Find where the given text appears and provide that cell's center as [x, y] coordinate. 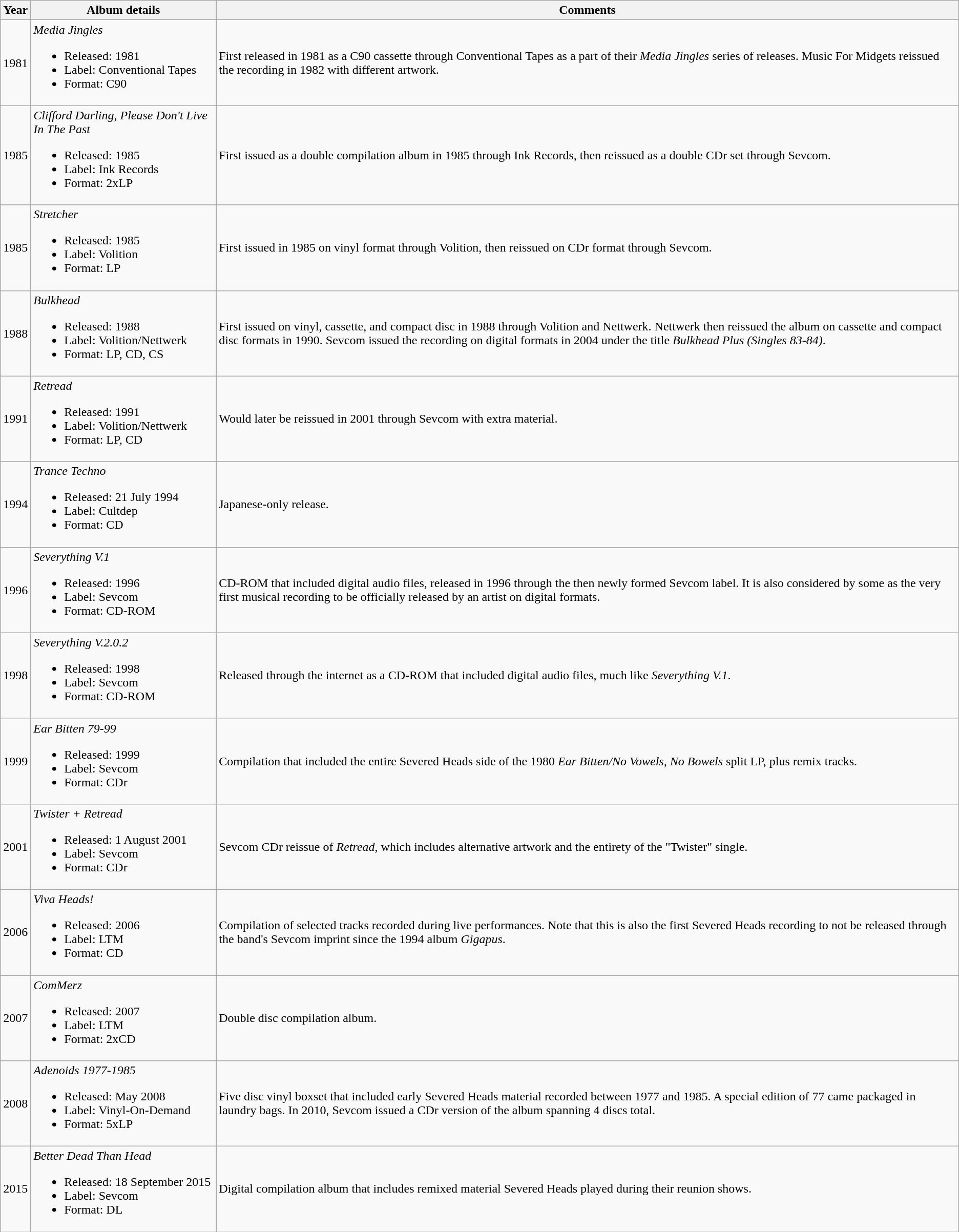
Adenoids 1977-1985Released: May 2008Label: Vinyl-On-DemandFormat: 5xLP [123, 1103]
Compilation that included the entire Severed Heads side of the 1980 Ear Bitten/No Vowels, No Bowels split LP, plus remix tracks. [588, 761]
1999 [15, 761]
2006 [15, 932]
Would later be reissued in 2001 through Sevcom with extra material. [588, 419]
First issued as a double compilation album in 1985 through Ink Records, then reissued as a double CDr set through Sevcom. [588, 155]
2015 [15, 1189]
RetreadReleased: 1991Label: Volition/NettwerkFormat: LP, CD [123, 419]
Digital compilation album that includes remixed material Severed Heads played during their reunion shows. [588, 1189]
Comments [588, 10]
Sevcom CDr reissue of Retread, which includes alternative artwork and the entirety of the "Twister" single. [588, 846]
Double disc compilation album. [588, 1018]
Year [15, 10]
2001 [15, 846]
Severything V.1Released: 1996Label: SevcomFormat: CD-ROM [123, 590]
Twister + RetreadReleased: 1 August 2001Label: SevcomFormat: CDr [123, 846]
1981 [15, 62]
Ear Bitten 79-99Released: 1999Label: SevcomFormat: CDr [123, 761]
2007 [15, 1018]
First issued in 1985 on vinyl format through Volition, then reissued on CDr format through Sevcom. [588, 248]
1996 [15, 590]
Released through the internet as a CD-ROM that included digital audio files, much like Severything V.1. [588, 675]
1991 [15, 419]
Clifford Darling, Please Don't Live In The PastReleased: 1985Label: Ink RecordsFormat: 2xLP [123, 155]
Viva Heads!Released: 2006Label: LTMFormat: CD [123, 932]
1998 [15, 675]
Trance TechnoReleased: 21 July 1994Label: CultdepFormat: CD [123, 504]
Album details [123, 10]
Media JinglesReleased: 1981Label: Conventional TapesFormat: C90 [123, 62]
ComMerzReleased: 2007Label: LTMFormat: 2xCD [123, 1018]
StretcherReleased: 1985Label: VolitionFormat: LP [123, 248]
1988 [15, 333]
Japanese-only release. [588, 504]
Severything V.2.0.2Released: 1998Label: SevcomFormat: CD-ROM [123, 675]
1994 [15, 504]
BulkheadReleased: 1988Label: Volition/NettwerkFormat: LP, CD, CS [123, 333]
Better Dead Than HeadReleased: 18 September 2015Label: SevcomFormat: DL [123, 1189]
2008 [15, 1103]
